Capture the cell that displays the provided text and extract its [X, Y] central coordinate. 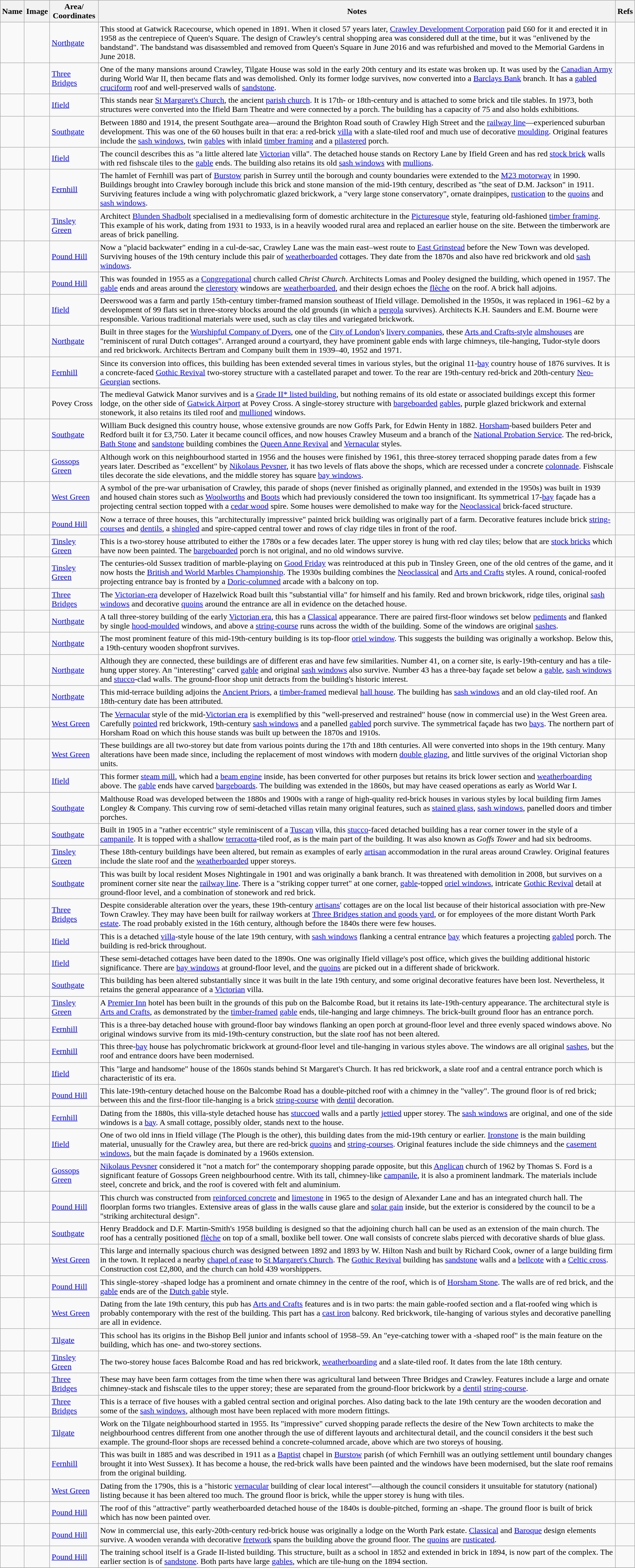
The two-storey house faces Balcombe Road and has red brickwork, weatherboarding and a slate-tiled roof. It dates from the late 18th century. [357, 1362]
Refs [625, 12]
Name [12, 12]
Area/Coordinates [74, 12]
Povey Cross [74, 404]
Image [37, 12]
Notes [357, 12]
